Search for the cell housing the specified text and yield its (x, y) center coordinate. 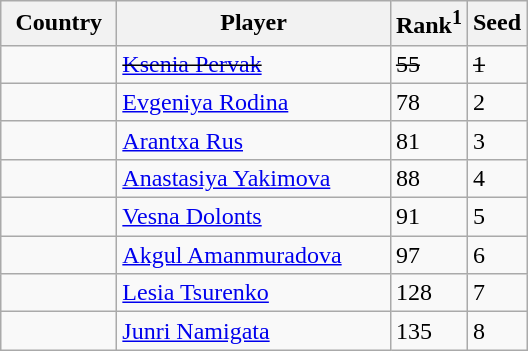
Ksenia Pervak (254, 64)
81 (428, 140)
4 (496, 178)
128 (428, 293)
Rank1 (428, 24)
91 (428, 217)
Junri Namigata (254, 331)
97 (428, 255)
7 (496, 293)
3 (496, 140)
78 (428, 102)
135 (428, 331)
8 (496, 331)
88 (428, 178)
55 (428, 64)
Arantxa Rus (254, 140)
5 (496, 217)
Akgul Amanmuradova (254, 255)
1 (496, 64)
Seed (496, 24)
Anastasiya Yakimova (254, 178)
Lesia Tsurenko (254, 293)
2 (496, 102)
Evgeniya Rodina (254, 102)
Vesna Dolonts (254, 217)
Country (59, 24)
6 (496, 255)
Player (254, 24)
